For the text-containing cell, return its midpoint in [X, Y] coordinate format. 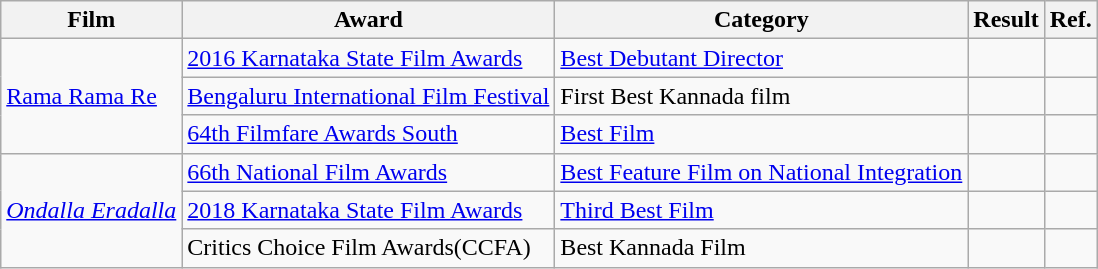
2016 Karnataka State Film Awards [368, 58]
Film [92, 20]
Bengaluru International Film Festival [368, 96]
Best Kannada Film [762, 248]
Award [368, 20]
Best Debutant Director [762, 58]
Ref. [1070, 20]
Ondalla Eradalla [92, 210]
66th National Film Awards [368, 172]
Rama Rama Re [92, 96]
64th Filmfare Awards South [368, 134]
Best Film [762, 134]
Third Best Film [762, 210]
Best Feature Film on National Integration [762, 172]
2018 Karnataka State Film Awards [368, 210]
Critics Choice Film Awards(CCFA) [368, 248]
First Best Kannada film [762, 96]
Result [1006, 20]
Category [762, 20]
